Find where the given text appears and provide that cell's center as (X, Y) coordinate. 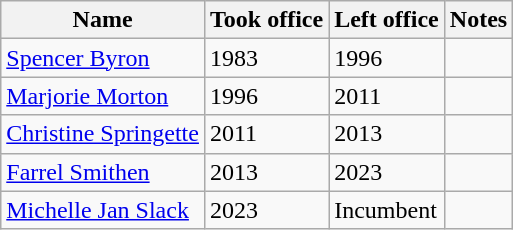
Farrel Smithen (103, 172)
Incumbent (387, 210)
Michelle Jan Slack (103, 210)
Notes (478, 20)
Left office (387, 20)
Marjorie Morton (103, 96)
Took office (266, 20)
Christine Springette (103, 134)
Name (103, 20)
Spencer Byron (103, 58)
1983 (266, 58)
